Identify which cell holds the provided text, then report its (X, Y) central coordinate. 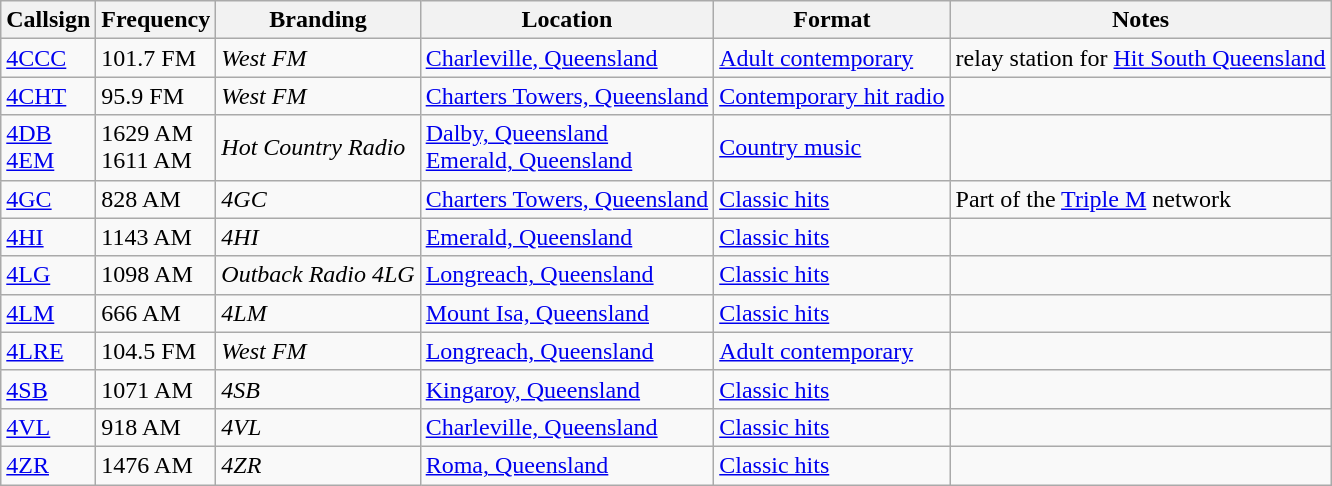
1071 AM (156, 389)
1143 AM (156, 237)
Mount Isa, Queensland (567, 313)
Hot Country Radio (318, 148)
104.5 FM (156, 351)
1476 AM (156, 465)
Roma, Queensland (567, 465)
Contemporary hit radio (832, 96)
4LRE (48, 351)
Emerald, Queensland (567, 237)
4CCC (48, 58)
4DB4EM (48, 148)
828 AM (156, 199)
4CHT (48, 96)
101.7 FM (156, 58)
Branding (318, 20)
Part of the Triple M network (1140, 199)
Frequency (156, 20)
relay station for Hit South Queensland (1140, 58)
Location (567, 20)
918 AM (156, 427)
1629 AM1611 AM (156, 148)
Callsign (48, 20)
Outback Radio 4LG (318, 275)
1098 AM (156, 275)
Country music (832, 148)
4LG (48, 275)
Notes (1140, 20)
Dalby, QueenslandEmerald, Queensland (567, 148)
Format (832, 20)
666 AM (156, 313)
95.9 FM (156, 96)
Kingaroy, Queensland (567, 389)
